Locate the cell with the specified text and output its (X, Y) center coordinate. 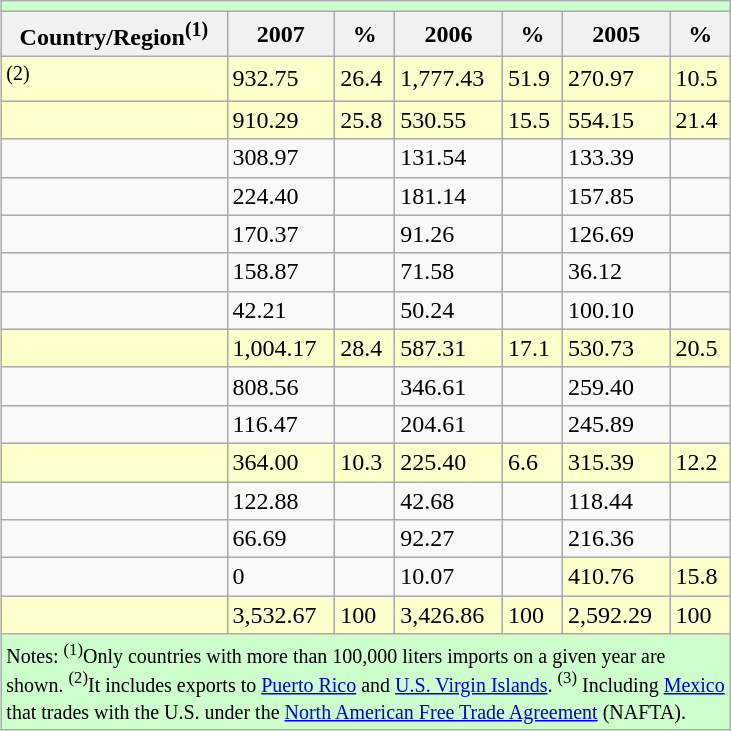
15.5 (532, 120)
36.12 (616, 272)
181.14 (449, 196)
315.39 (616, 462)
133.39 (616, 158)
91.26 (449, 234)
216.36 (616, 539)
131.54 (449, 158)
270.97 (616, 78)
51.9 (532, 78)
224.40 (281, 196)
2007 (281, 34)
3,426.86 (449, 615)
587.31 (449, 348)
126.69 (616, 234)
204.61 (449, 424)
2006 (449, 34)
28.4 (365, 348)
259.40 (616, 386)
346.61 (449, 386)
42.21 (281, 310)
10.07 (449, 577)
245.89 (616, 424)
100.10 (616, 310)
15.8 (700, 577)
6.6 (532, 462)
26.4 (365, 78)
50.24 (449, 310)
530.73 (616, 348)
71.58 (449, 272)
116.47 (281, 424)
554.15 (616, 120)
3,532.67 (281, 615)
25.8 (365, 120)
Country/Region(1) (114, 34)
157.85 (616, 196)
364.00 (281, 462)
932.75 (281, 78)
20.5 (700, 348)
410.76 (616, 577)
12.2 (700, 462)
2,592.29 (616, 615)
21.4 (700, 120)
1,777.43 (449, 78)
(2) (114, 78)
122.88 (281, 501)
92.27 (449, 539)
530.55 (449, 120)
66.69 (281, 539)
42.68 (449, 501)
225.40 (449, 462)
0 (281, 577)
170.37 (281, 234)
10.3 (365, 462)
118.44 (616, 501)
158.87 (281, 272)
17.1 (532, 348)
2005 (616, 34)
910.29 (281, 120)
10.5 (700, 78)
808.56 (281, 386)
308.97 (281, 158)
1,004.17 (281, 348)
